Scan for the cell matching the given text and deliver its [x, y] coordinate at center. 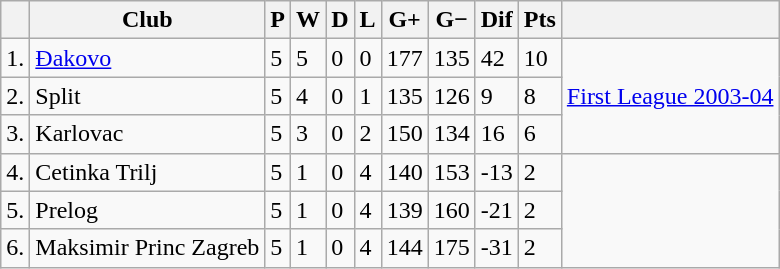
W [308, 20]
Maksimir Princ Zagreb [148, 248]
Dif [496, 20]
8 [540, 96]
126 [452, 96]
139 [404, 210]
10 [540, 58]
-21 [496, 210]
42 [496, 58]
153 [452, 172]
D [340, 20]
-13 [496, 172]
2. [16, 96]
3. [16, 134]
160 [452, 210]
3 [308, 134]
-31 [496, 248]
134 [452, 134]
144 [404, 248]
5. [16, 210]
6 [540, 134]
Pts [540, 20]
4. [16, 172]
Club [148, 20]
P [278, 20]
First League 2003-04 [670, 96]
Prelog [148, 210]
Split [148, 96]
140 [404, 172]
16 [496, 134]
177 [404, 58]
G+ [404, 20]
G− [452, 20]
175 [452, 248]
6. [16, 248]
150 [404, 134]
9 [496, 96]
L [368, 20]
Đakovo [148, 58]
1. [16, 58]
Cetinka Trilj [148, 172]
Karlovac [148, 134]
